Identify which cell holds the provided text, then report its (X, Y) central coordinate. 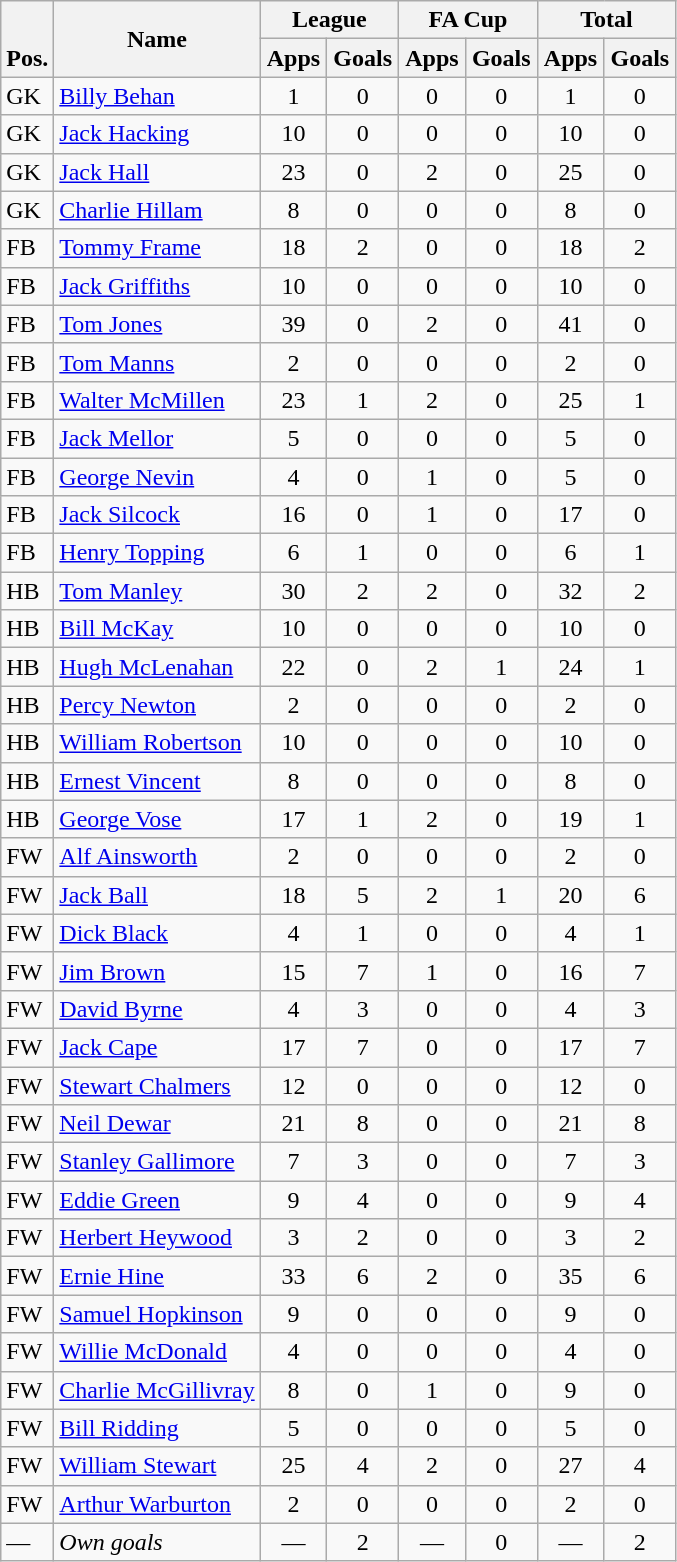
32 (570, 591)
Neil Dewar (157, 1124)
Charlie Hillam (157, 210)
Tom Manns (157, 362)
Samuel Hopkinson (157, 1314)
Eddie Green (157, 1200)
Percy Newton (157, 705)
Jack Cape (157, 1047)
William Stewart (157, 1466)
George Nevin (157, 477)
Herbert Heywood (157, 1238)
Billy Behan (157, 96)
35 (570, 1276)
22 (294, 667)
Jack Hacking (157, 134)
Jack Mellor (157, 438)
Total (606, 20)
Alf Ainsworth (157, 857)
15 (294, 971)
Jim Brown (157, 971)
William Robertson (157, 743)
Jack Griffiths (157, 286)
Stewart Chalmers (157, 1085)
Ernie Hine (157, 1276)
33 (294, 1276)
30 (294, 591)
Dick Black (157, 933)
Arthur Warburton (157, 1504)
20 (570, 895)
Hugh McLenahan (157, 667)
Pos. (28, 39)
Bill Ridding (157, 1428)
24 (570, 667)
19 (570, 819)
League (330, 20)
Willie McDonald (157, 1352)
Name (157, 39)
Charlie McGillivray (157, 1390)
Jack Hall (157, 172)
FA Cup (468, 20)
27 (570, 1466)
Tommy Frame (157, 248)
Ernest Vincent (157, 781)
Henry Topping (157, 553)
George Vose (157, 819)
39 (294, 324)
Bill McKay (157, 629)
Jack Silcock (157, 515)
Jack Ball (157, 895)
David Byrne (157, 1009)
Stanley Gallimore (157, 1162)
Walter McMillen (157, 400)
Own goals (157, 1542)
Tom Jones (157, 324)
41 (570, 324)
Tom Manley (157, 591)
